Capture the cell that displays the provided text and extract its [x, y] central coordinate. 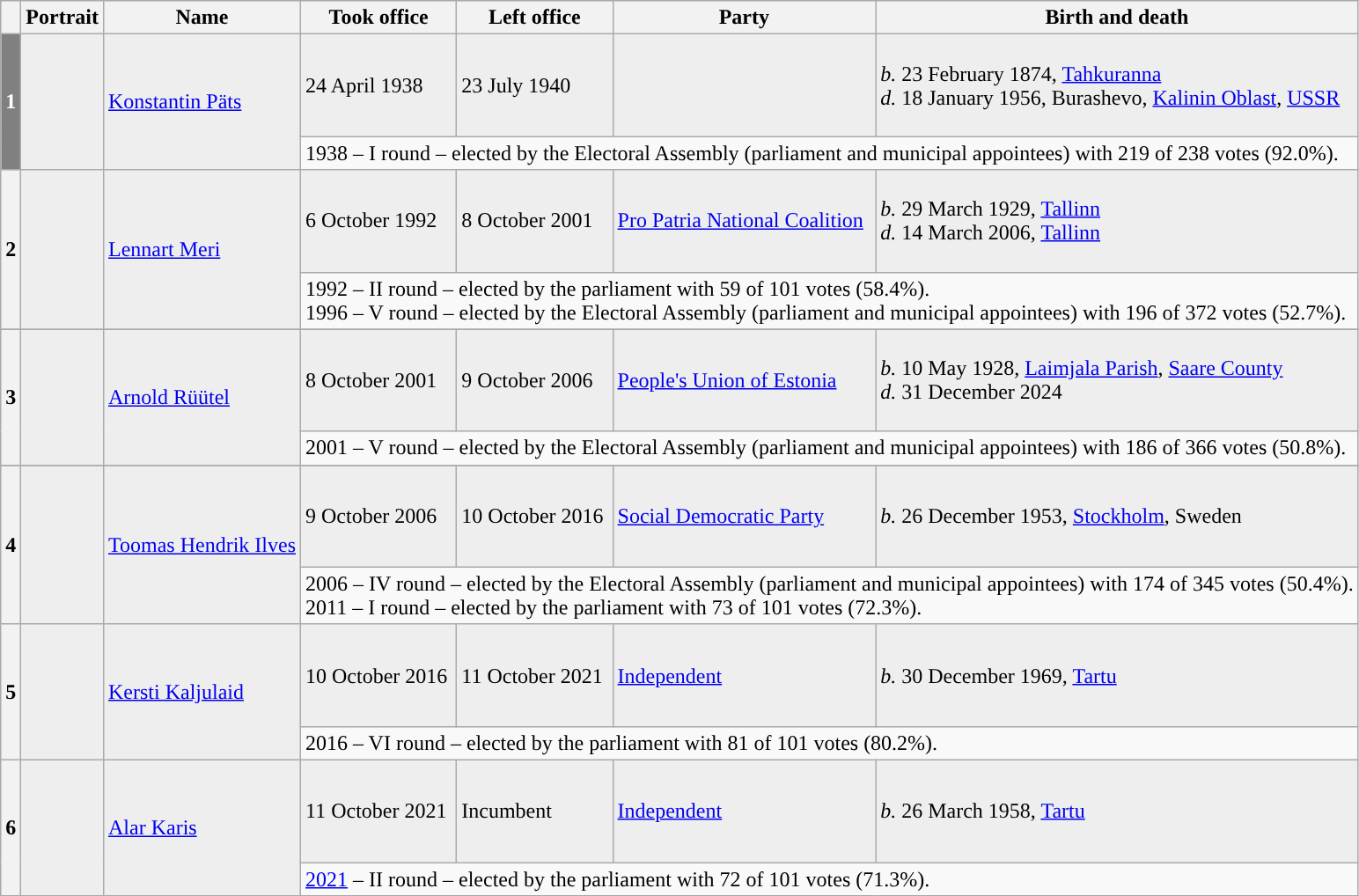
1 [11, 102]
3 [11, 397]
Incumbent [535, 811]
Konstantin Päts [202, 102]
Alar Karis [202, 827]
Portrait [62, 18]
Took office [378, 18]
Left office [535, 18]
b. 23 February 1874, Tahkurannad. 18 January 1956, Burashevo, Kalinin Oblast, USSR [1117, 85]
Social Democratic Party [745, 516]
2001 – V round – elected by the Electoral Assembly (parliament and municipal appointees) with 186 of 366 votes (50.8%). [830, 448]
b. 30 December 1969, Tartu [1117, 675]
Toomas Hendrik Ilves [202, 544]
24 April 1938 [378, 85]
6 [11, 827]
b. 29 March 1929, Tallinnd. 14 March 2006, Tallinn [1117, 221]
Kersti Kaljulaid [202, 692]
1938 – I round – elected by the Electoral Assembly (parliament and municipal appointees) with 219 of 238 votes (92.0%). [830, 153]
2016 – VI round – elected by the parliament with 81 of 101 votes (80.2%). [830, 743]
b. 26 December 1953, Stockholm, Sweden [1117, 516]
Name [202, 18]
23 July 1940 [535, 85]
6 October 1992 [378, 221]
People's Union of Estonia [745, 380]
Birth and death [1117, 18]
Arnold Rüütel [202, 397]
4 [11, 544]
2021 – II round – elected by the parliament with 72 of 101 votes (71.3%). [830, 879]
2 [11, 250]
b. 10 May 1928, Laimjala Parish, Saare Countyd. 31 December 2024 [1117, 380]
Pro Patria National Coalition [745, 221]
Lennart Meri [202, 250]
Party [745, 18]
b. 26 March 1958, Tartu [1117, 811]
5 [11, 692]
